Determine the [x, y] coordinate at the center of the cell enclosing the given text.  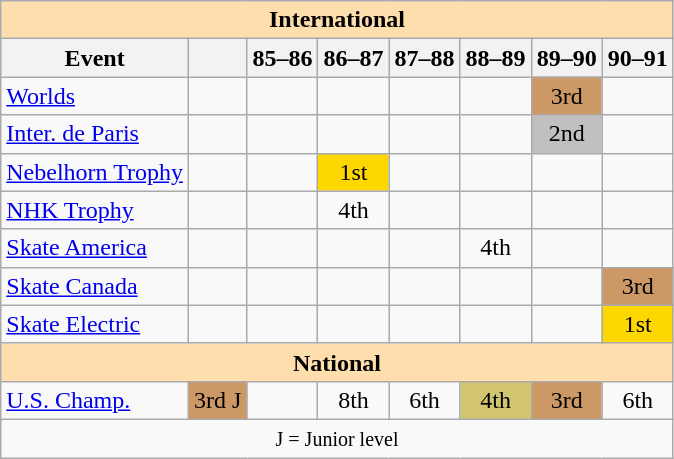
Skate America [95, 248]
85–86 [282, 58]
National [338, 362]
U.S. Champ. [95, 400]
86–87 [354, 58]
2nd [566, 134]
Skate Electric [95, 324]
NHK Trophy [95, 210]
Inter. de Paris [95, 134]
90–91 [638, 58]
Worlds [95, 96]
Skate Canada [95, 286]
Event [95, 58]
Nebelhorn Trophy [95, 172]
J = Junior level [338, 438]
International [338, 20]
88–89 [496, 58]
89–90 [566, 58]
87–88 [424, 58]
3rd J [217, 400]
8th [354, 400]
